Pinpoint the cell where the given text exists, returning its (x, y) midpoint coordinate. 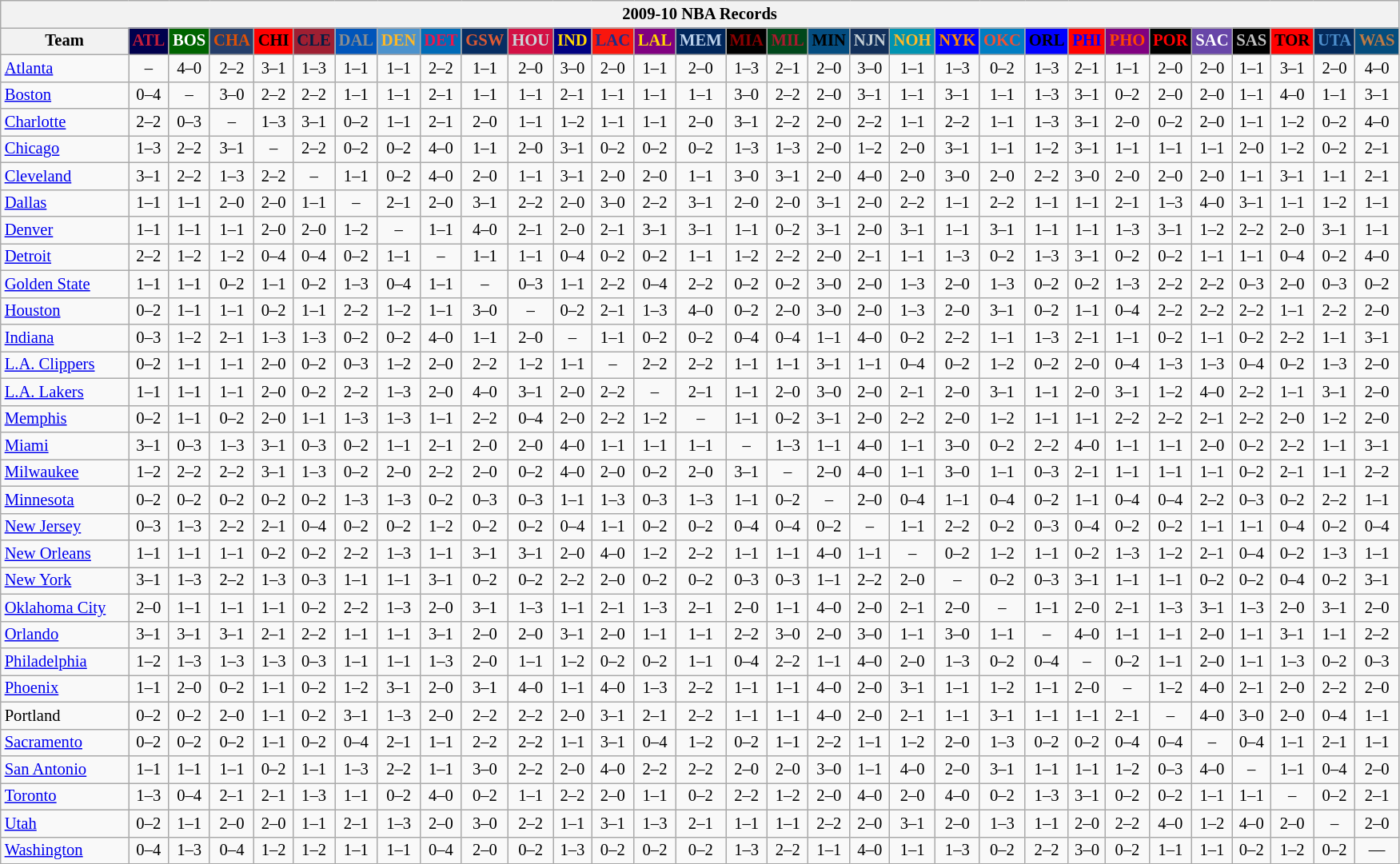
MIL (788, 41)
Miami (65, 445)
Toronto (65, 796)
SAC (1212, 41)
Utah (65, 823)
MIA (747, 41)
IND (572, 41)
DAL (357, 41)
ORL (1047, 41)
Milwaukee (65, 472)
Orlando (65, 635)
San Antonio (65, 770)
Phoenix (65, 688)
New Jersey (65, 527)
Sacramento (65, 743)
LAL (655, 41)
Detroit (65, 257)
PHO (1127, 41)
UTA (1334, 41)
NYK (957, 41)
NOH (913, 41)
SAS (1251, 41)
Chicago (65, 149)
DEN (398, 41)
Denver (65, 229)
Memphis (65, 419)
ATL (149, 41)
2009-10 NBA Records (700, 14)
Team (65, 41)
CHA (232, 41)
Portland (65, 715)
GSW (485, 41)
CLE (313, 41)
HOU (531, 41)
OKC (1003, 41)
CHI (273, 41)
MIN (829, 41)
NJN (870, 41)
BOS (189, 41)
L.A. Clippers (65, 364)
Philadelphia (65, 661)
Atlanta (65, 68)
Dallas (65, 203)
PHI (1087, 41)
L.A. Lakers (65, 392)
New Orleans (65, 554)
MEM (700, 41)
New York (65, 580)
Minnesota (65, 500)
Golden State (65, 284)
Houston (65, 311)
Indiana (65, 338)
Charlotte (65, 122)
POR (1171, 41)
Cleveland (65, 176)
Oklahoma City (65, 607)
WAS (1377, 41)
DET (441, 41)
— (1377, 850)
Washington (65, 850)
Boston (65, 95)
TOR (1292, 41)
LAC (612, 41)
